Output the (X, Y) coordinate of the center of the cell containing the given text.  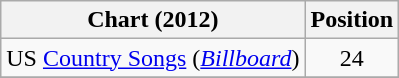
Chart (2012) (153, 20)
24 (352, 58)
US Country Songs (Billboard) (153, 58)
Position (352, 20)
